For the text-containing cell, return its midpoint in (X, Y) coordinate format. 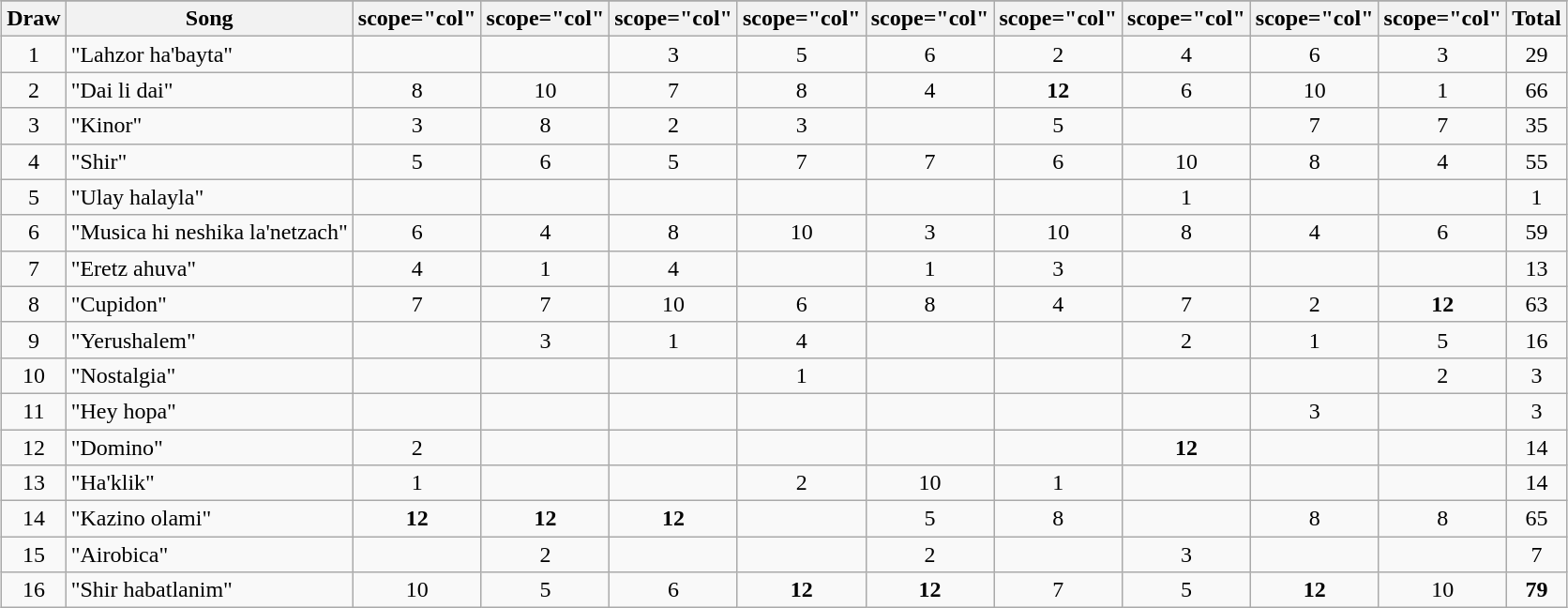
15 (34, 555)
79 (1537, 590)
"Dai li dai" (209, 90)
Song (209, 19)
63 (1537, 304)
"Musica hi neshika la'netzach" (209, 233)
35 (1537, 126)
"Shir" (209, 161)
"Domino" (209, 448)
Total (1537, 19)
Draw (34, 19)
"Kazino olami" (209, 519)
"Hey hopa" (209, 411)
59 (1537, 233)
29 (1537, 54)
55 (1537, 161)
"Shir habatlanim" (209, 590)
"Airobica" (209, 555)
"Cupidon" (209, 304)
"Kinor" (209, 126)
"Lahzor ha'bayta" (209, 54)
"Ha'klik" (209, 483)
"Yerushalem" (209, 340)
65 (1537, 519)
"Nostalgia" (209, 375)
66 (1537, 90)
"Eretz ahuva" (209, 268)
"Ulay halayla" (209, 197)
11 (34, 411)
9 (34, 340)
